Identify which cell holds the provided text, then report its (X, Y) central coordinate. 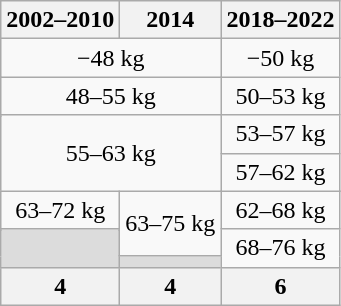
53–57 kg (280, 134)
−50 kg (280, 58)
57–62 kg (280, 172)
68–76 kg (280, 248)
−48 kg (111, 58)
2018–2022 (280, 20)
62–68 kg (280, 210)
63–75 kg (170, 224)
55–63 kg (111, 153)
2002–2010 (60, 20)
2014 (170, 20)
48–55 kg (111, 96)
6 (280, 286)
63–72 kg (60, 210)
50–53 kg (280, 96)
